For the text-containing cell, return its midpoint in (x, y) coordinate format. 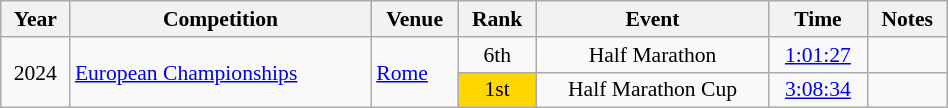
Rank (497, 19)
Venue (414, 19)
Notes (907, 19)
Competition (220, 19)
3:08:34 (818, 90)
Time (818, 19)
1:01:27 (818, 55)
2024 (36, 72)
Rome (414, 72)
Half Marathon Cup (652, 90)
1st (497, 90)
Event (652, 19)
Half Marathon (652, 55)
Year (36, 19)
European Championships (220, 72)
6th (497, 55)
